Detect which cell encompasses the target text, then output its [X, Y] center coordinate. 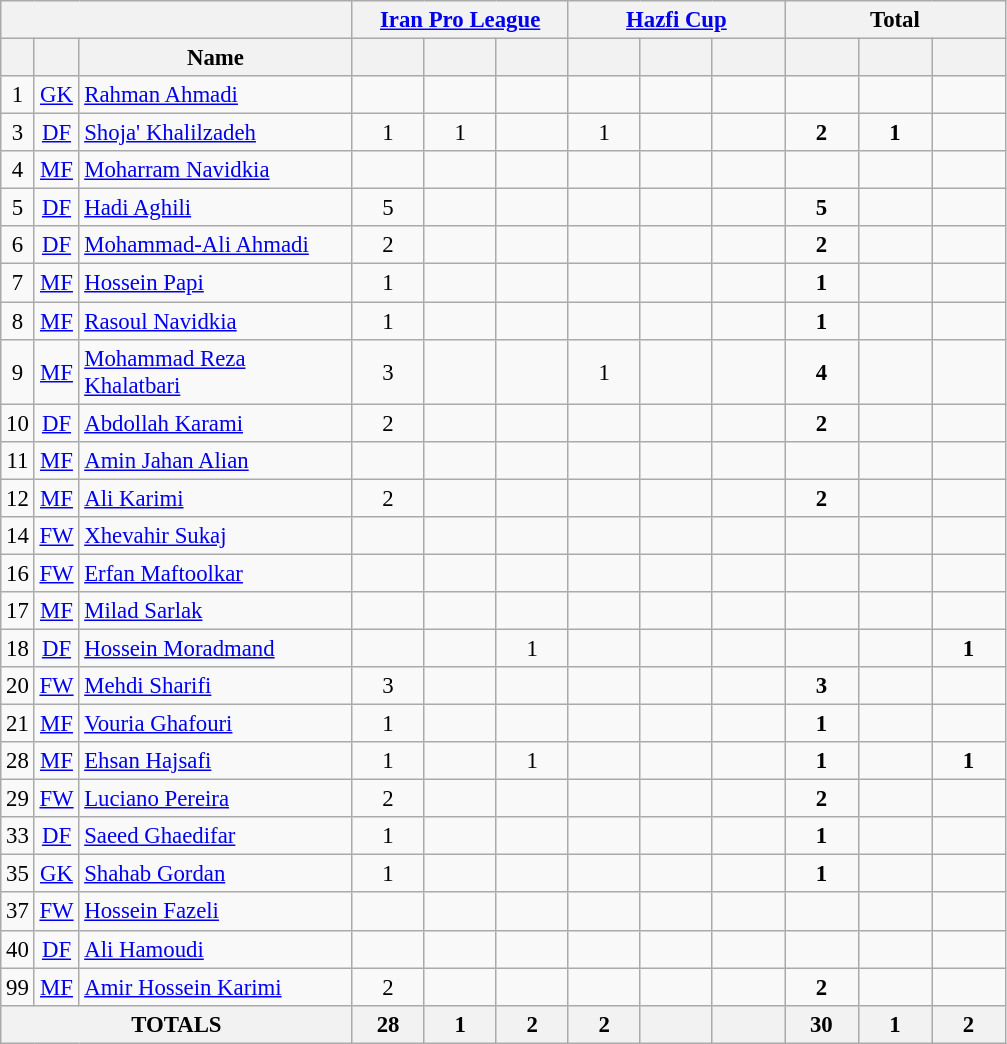
33 [18, 836]
29 [18, 799]
Hadi Aghili [216, 208]
Hossein Fazeli [216, 912]
8 [18, 321]
99 [18, 987]
Shoja' Khalilzadeh [216, 133]
30 [822, 1024]
Rahman Ahmadi [216, 95]
Iran Pro League [460, 20]
40 [18, 949]
7 [18, 283]
11 [18, 460]
Hazfi Cup [676, 20]
10 [18, 423]
Ehsan Hajsafi [216, 761]
Xhevahir Sukaj [216, 536]
17 [18, 611]
14 [18, 536]
18 [18, 648]
6 [18, 245]
TOTALS [176, 1024]
Ali Hamoudi [216, 949]
Mohammad Reza Khalatbari [216, 372]
9 [18, 372]
Saeed Ghaedifar [216, 836]
Ali Karimi [216, 498]
12 [18, 498]
Total [896, 20]
21 [18, 724]
Luciano Pereira [216, 799]
Milad Sarlak [216, 611]
Amir Hossein Karimi [216, 987]
Rasoul Navidkia [216, 321]
Vouria Ghafouri [216, 724]
Amin Jahan Alian [216, 460]
Mohammad-Ali Ahmadi [216, 245]
37 [18, 912]
20 [18, 686]
Moharram Navidkia [216, 170]
Erfan Maftoolkar [216, 573]
Mehdi Sharifi [216, 686]
Shahab Gordan [216, 874]
Name [216, 58]
Hossein Papi [216, 283]
16 [18, 573]
Hossein Moradmand [216, 648]
35 [18, 874]
Abdollah Karami [216, 423]
